Provide the [X, Y] coordinate of the cell's center where the given text is located.  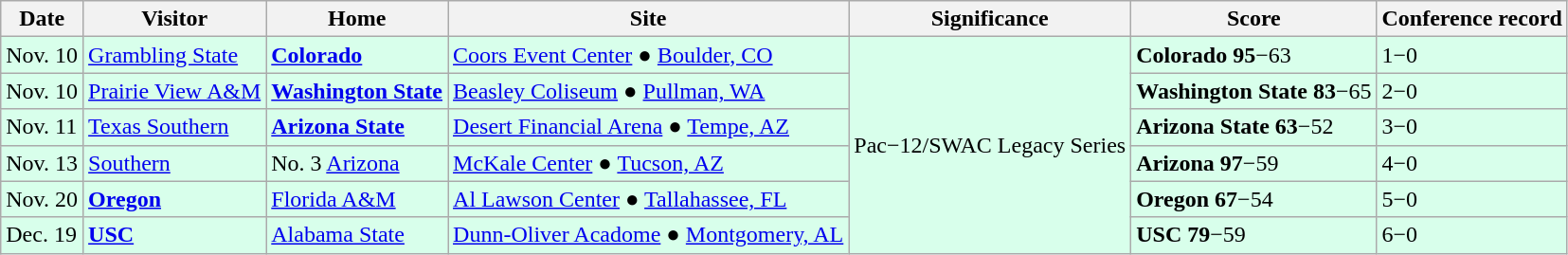
Conference record [1472, 19]
Visitor [174, 19]
Florida A&M [357, 199]
Prairie View A&M [174, 91]
Arizona State [357, 127]
Arizona State 63−52 [1254, 127]
Colorado [357, 55]
Nov. 20 [42, 199]
Nov. 11 [42, 127]
Score [1254, 19]
Dunn-Oliver Acadome ● Montgomery, AL [648, 235]
Colorado 95−63 [1254, 55]
Arizona 97−59 [1254, 163]
1−0 [1472, 55]
McKale Center ● Tucson, AZ [648, 163]
4−0 [1472, 163]
Date [42, 19]
Desert Financial Arena ● Tempe, AZ [648, 127]
Oregon 67−54 [1254, 199]
5−0 [1472, 199]
Dec. 19 [42, 235]
3−0 [1472, 127]
Oregon [174, 199]
Site [648, 19]
Pac−12/SWAC Legacy Series [990, 145]
Washington State 83−65 [1254, 91]
Significance [990, 19]
Al Lawson Center ● Tallahassee, FL [648, 199]
Texas Southern [174, 127]
Home [357, 19]
2−0 [1472, 91]
USC 79−59 [1254, 235]
Beasley Coliseum ● Pullman, WA [648, 91]
6−0 [1472, 235]
Southern [174, 163]
Alabama State [357, 235]
Nov. 13 [42, 163]
Coors Event Center ● Boulder, CO [648, 55]
Grambling State [174, 55]
No. 3 Arizona [357, 163]
USC [174, 235]
Washington State [357, 91]
